For the text-containing cell, return its midpoint in (X, Y) coordinate format. 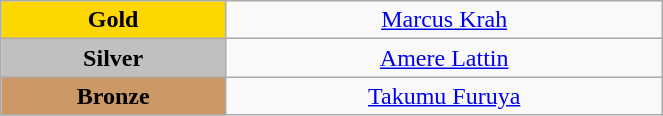
Amere Lattin (444, 58)
Takumu Furuya (444, 96)
Marcus Krah (444, 20)
Silver (114, 58)
Gold (114, 20)
Bronze (114, 96)
